Pinpoint the cell where the given text exists, returning its (X, Y) midpoint coordinate. 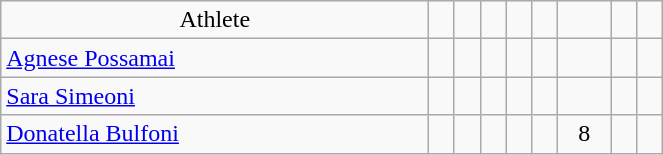
Donatella Bulfoni (215, 134)
8 (584, 134)
Sara Simeoni (215, 96)
Agnese Possamai (215, 58)
Athlete (215, 20)
